From the cell containing the given text, extract its center point as [x, y] coordinate. 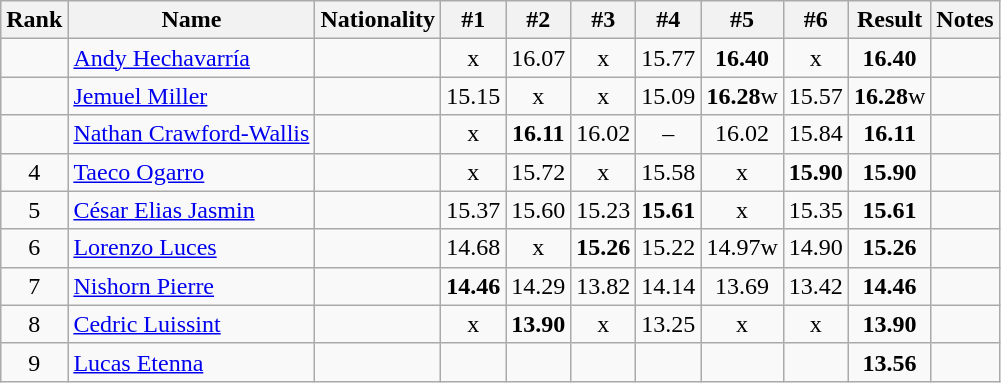
Cedric Luissint [192, 324]
15.58 [668, 172]
15.72 [538, 172]
15.57 [816, 96]
15.84 [816, 134]
Notes [965, 20]
13.82 [604, 286]
Taeco Ogarro [192, 172]
Nathan Crawford-Wallis [192, 134]
13.56 [889, 362]
13.25 [668, 324]
#1 [474, 20]
5 [34, 210]
#4 [668, 20]
15.60 [538, 210]
Nationality [378, 20]
#5 [742, 20]
#6 [816, 20]
#2 [538, 20]
13.69 [742, 286]
15.23 [604, 210]
14.29 [538, 286]
14.97w [742, 248]
16.07 [538, 58]
Result [889, 20]
15.15 [474, 96]
– [668, 134]
15.22 [668, 248]
César Elias Jasmin [192, 210]
Andy Hechavarría [192, 58]
14.14 [668, 286]
14.68 [474, 248]
6 [34, 248]
15.09 [668, 96]
Lorenzo Luces [192, 248]
13.42 [816, 286]
15.37 [474, 210]
15.35 [816, 210]
7 [34, 286]
Lucas Etenna [192, 362]
#3 [604, 20]
Jemuel Miller [192, 96]
15.77 [668, 58]
14.90 [816, 248]
8 [34, 324]
Name [192, 20]
4 [34, 172]
Rank [34, 20]
Nishorn Pierre [192, 286]
9 [34, 362]
